Search for the cell housing the specified text and yield its [X, Y] center coordinate. 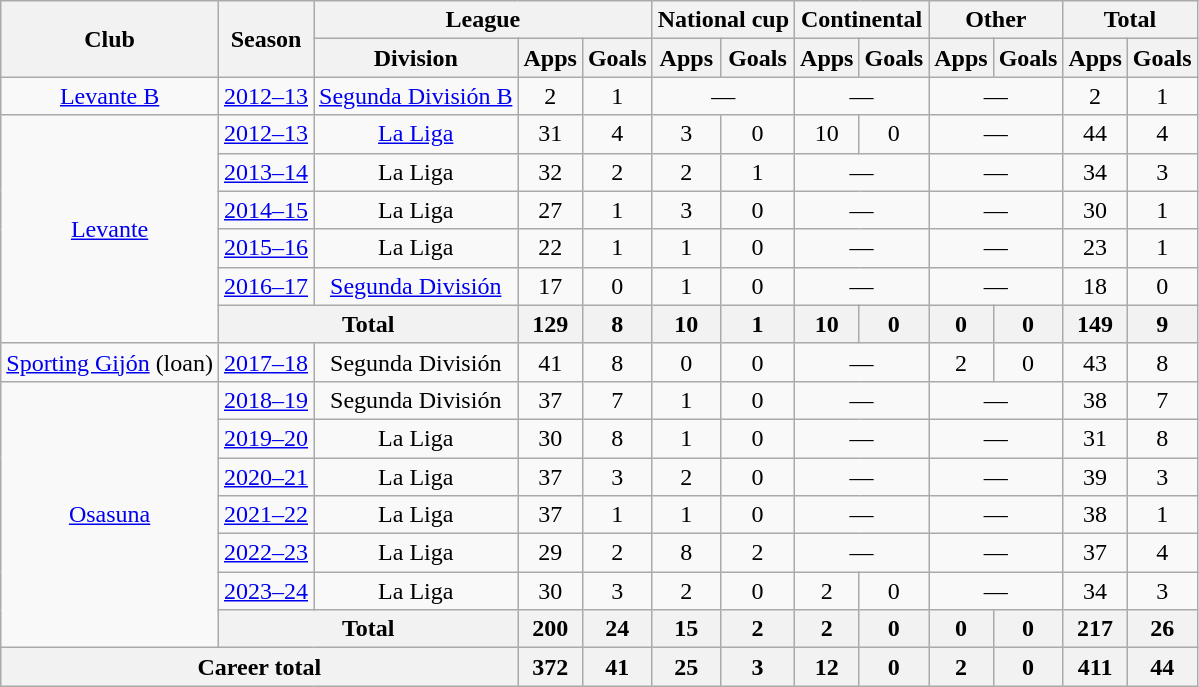
League [484, 20]
15 [686, 629]
2016–17 [266, 286]
Segunda División B [416, 96]
Sporting Gijón (loan) [110, 362]
200 [550, 629]
29 [550, 553]
Career total [260, 667]
32 [550, 172]
2019–20 [266, 438]
Continental [862, 20]
411 [1095, 667]
217 [1095, 629]
2014–15 [266, 210]
2017–18 [266, 362]
22 [550, 248]
Levante [110, 229]
129 [550, 324]
2021–22 [266, 515]
2013–14 [266, 172]
18 [1095, 286]
2018–19 [266, 400]
9 [1162, 324]
Division [416, 58]
2022–23 [266, 553]
372 [550, 667]
Other [996, 20]
Club [110, 39]
39 [1095, 477]
23 [1095, 248]
2015–16 [266, 248]
2020–21 [266, 477]
17 [550, 286]
Osasuna [110, 514]
National cup [723, 20]
Season [266, 39]
26 [1162, 629]
2023–24 [266, 591]
149 [1095, 324]
24 [617, 629]
25 [686, 667]
Levante B [110, 96]
12 [827, 667]
43 [1095, 362]
27 [550, 210]
